Return [X, Y] of the center of cell containing provided text 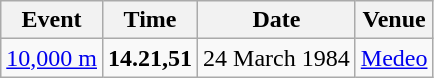
24 March 1984 [277, 58]
Time [150, 20]
Date [277, 20]
10,000 m [52, 58]
14.21,51 [150, 58]
Medeo [394, 58]
Event [52, 20]
Venue [394, 20]
